Return the (x, y) coordinate for the center point of the cell that contains the specified text.  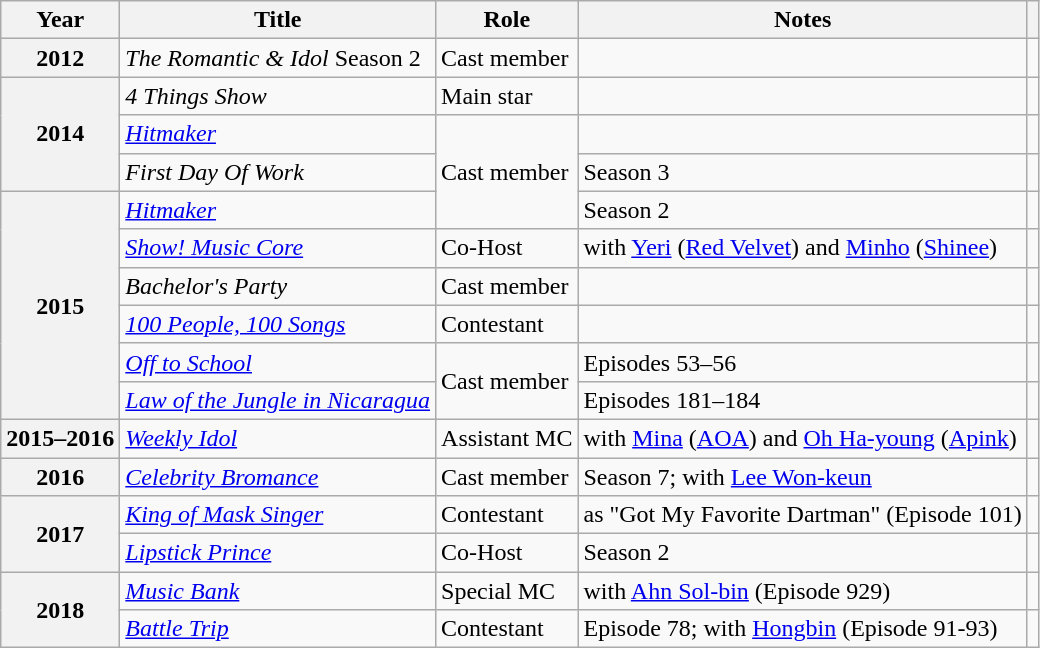
Season 7; with Lee Won-keun (802, 477)
2014 (60, 134)
Battle Trip (278, 629)
Music Bank (278, 591)
Role (507, 20)
2017 (60, 534)
Law of the Jungle in Nicaragua (278, 400)
Main star (507, 96)
Episode 78; with Hongbin (Episode 91-93) (802, 629)
Notes (802, 20)
Episodes 53–56 (802, 362)
2012 (60, 58)
Weekly Idol (278, 438)
First Day Of Work (278, 172)
2015 (60, 305)
100 People, 100 Songs (278, 324)
King of Mask Singer (278, 515)
Lipstick Prince (278, 553)
with Ahn Sol-bin (Episode 929) (802, 591)
Bachelor's Party (278, 286)
with Yeri (Red Velvet) and Minho (Shinee) (802, 248)
Assistant MC (507, 438)
Celebrity Bromance (278, 477)
2018 (60, 610)
Title (278, 20)
Season 3 (802, 172)
4 Things Show (278, 96)
The Romantic & Idol Season 2 (278, 58)
Off to School (278, 362)
Special MC (507, 591)
2016 (60, 477)
2015–2016 (60, 438)
with Mina (AOA) and Oh Ha-young (Apink) (802, 438)
Episodes 181–184 (802, 400)
Show! Music Core (278, 248)
Year (60, 20)
as "Got My Favorite Dartman" (Episode 101) (802, 515)
